Extract the [X, Y] coordinate from the center of the cell holding the provided text.  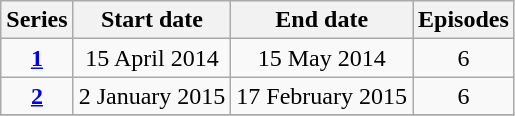
15 May 2014 [322, 58]
2 January 2015 [152, 96]
Series [37, 20]
2 [37, 96]
Episodes [464, 20]
1 [37, 58]
Start date [152, 20]
End date [322, 20]
15 April 2014 [152, 58]
17 February 2015 [322, 96]
